Extract the [x, y] coordinate from the center of the cell holding the provided text.  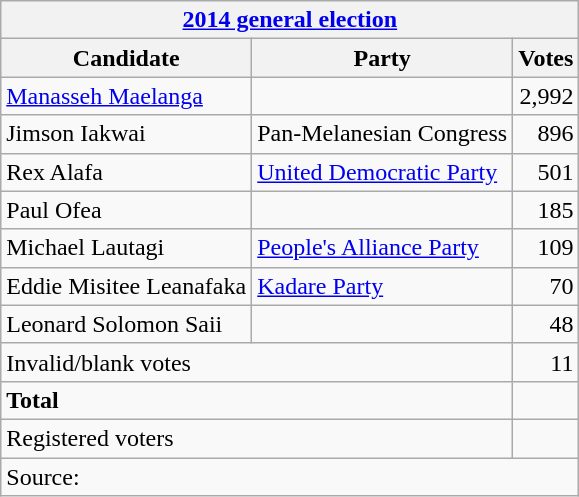
Jimson Iakwai [126, 134]
2014 general election [290, 20]
185 [546, 210]
Votes [546, 58]
Leonard Solomon Saii [126, 324]
Rex Alafa [126, 172]
Registered voters [257, 438]
2,992 [546, 96]
Eddie Misitee Leanafaka [126, 286]
Candidate [126, 58]
Source: [290, 477]
People's Alliance Party [382, 248]
70 [546, 286]
11 [546, 362]
Total [257, 400]
501 [546, 172]
Michael Lautagi [126, 248]
United Democratic Party [382, 172]
Paul Ofea [126, 210]
109 [546, 248]
48 [546, 324]
Invalid/blank votes [257, 362]
Pan-Melanesian Congress [382, 134]
Party [382, 58]
Kadare Party [382, 286]
Manasseh Maelanga [126, 96]
896 [546, 134]
